From the cell containing the given text, extract its center point as [X, Y] coordinate. 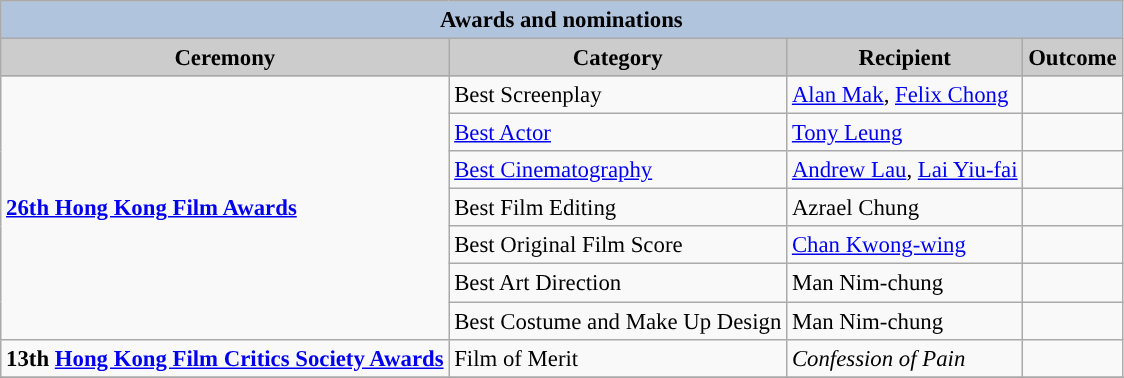
Awards and nominations [562, 20]
Best Screenplay [618, 95]
Best Art Direction [618, 283]
Chan Kwong-wing [905, 245]
Film of Merit [618, 358]
Category [618, 58]
13th Hong Kong Film Critics Society Awards [225, 358]
Best Original Film Score [618, 245]
Best Film Editing [618, 208]
Tony Leung [905, 133]
Alan Mak, Felix Chong [905, 95]
Best Cinematography [618, 170]
Recipient [905, 58]
Best Actor [618, 133]
Confession of Pain [905, 358]
26th Hong Kong Film Awards [225, 208]
Andrew Lau, Lai Yiu-fai [905, 170]
Outcome [1072, 58]
Best Costume and Make Up Design [618, 321]
Azrael Chung [905, 208]
Ceremony [225, 58]
